Determine the (x, y) coordinate at the center of the cell enclosing the given text.  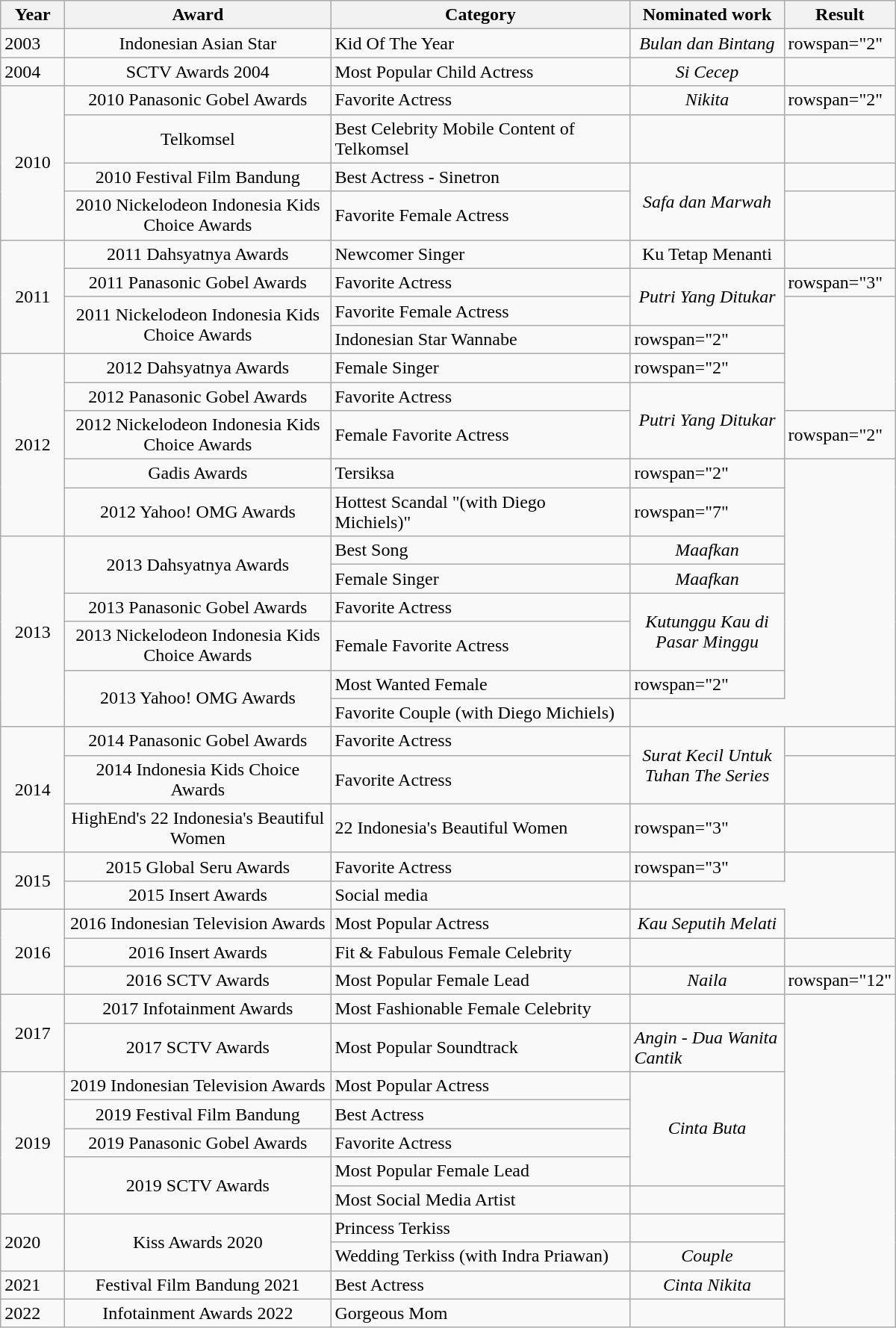
Princess Terkiss (481, 1228)
2011 Dahsyatnya Awards (198, 254)
2017 (33, 1034)
2012 Nickelodeon Indonesia Kids Choice Awards (198, 435)
Nominated work (707, 15)
Most Popular Soundtrack (481, 1047)
2013 Yahoo! OMG Awards (198, 698)
Best Actress - Sinetron (481, 177)
2013 (33, 632)
Kutunggu Kau di Pasar Minggu (707, 632)
Kau Seputih Melati (707, 923)
Best Celebrity Mobile Content of Telkomsel (481, 139)
2012 (33, 444)
Telkomsel (198, 139)
Most Wanted Female (481, 684)
2011 (33, 297)
2014 (33, 789)
Naila (707, 981)
2016 Indonesian Television Awards (198, 923)
2016 (33, 952)
Gorgeous Mom (481, 1313)
Festival Film Bandung 2021 (198, 1285)
Angin - Dua Wanita Cantik (707, 1047)
Gadis Awards (198, 474)
2015 (33, 881)
2019 Panasonic Gobel Awards (198, 1143)
Most Popular Child Actress (481, 72)
Most Social Media Artist (481, 1200)
2019 Indonesian Television Awards (198, 1086)
2010 (33, 163)
2019 SCTV Awards (198, 1185)
Hottest Scandal "(with Diego Michiels)" (481, 512)
Indonesian Star Wannabe (481, 339)
Year (33, 15)
Social media (481, 895)
Indonesian Asian Star (198, 43)
22 Indonesia's Beautiful Women (481, 828)
Cinta Nikita (707, 1285)
Nikita (707, 100)
2013 Panasonic Gobel Awards (198, 607)
Result (840, 15)
2019 Festival Film Bandung (198, 1114)
2010 Panasonic Gobel Awards (198, 100)
2012 Yahoo! OMG Awards (198, 512)
Award (198, 15)
Kid Of The Year (481, 43)
rowspan="7" (707, 512)
Surat Kecil Untuk Tuhan The Series (707, 765)
2019 (33, 1143)
2021 (33, 1285)
2016 Insert Awards (198, 952)
rowspan="12" (840, 981)
Newcomer Singer (481, 254)
Most Fashionable Female Celebrity (481, 1009)
Kiss Awards 2020 (198, 1242)
2014 Indonesia Kids Choice Awards (198, 780)
2017 Infotainment Awards (198, 1009)
Cinta Buta (707, 1129)
2013 Dahsyatnya Awards (198, 565)
SCTV Awards 2004 (198, 72)
Si Cecep (707, 72)
HighEnd's 22 Indonesia's Beautiful Women (198, 828)
2017 SCTV Awards (198, 1047)
2015 Insert Awards (198, 895)
2010 Festival Film Bandung (198, 177)
2011 Nickelodeon Indonesia Kids Choice Awards (198, 325)
2004 (33, 72)
2016 SCTV Awards (198, 981)
Ku Tetap Menanti (707, 254)
2012 Panasonic Gobel Awards (198, 397)
Bulan dan Bintang (707, 43)
Category (481, 15)
Safa dan Marwah (707, 202)
Wedding Terkiss (with Indra Priawan) (481, 1256)
2022 (33, 1313)
Best Song (481, 550)
2015 Global Seru Awards (198, 866)
2003 (33, 43)
2012 Dahsyatnya Awards (198, 367)
Favorite Couple (with Diego Michiels) (481, 713)
2014 Panasonic Gobel Awards (198, 741)
2011 Panasonic Gobel Awards (198, 282)
2020 (33, 1242)
Tersiksa (481, 474)
Couple (707, 1256)
2013 Nickelodeon Indonesia Kids Choice Awards (198, 645)
Fit & Fabulous Female Celebrity (481, 952)
2010 Nickelodeon Indonesia Kids Choice Awards (198, 215)
Infotainment Awards 2022 (198, 1313)
